For the text-containing cell, return its midpoint in (X, Y) coordinate format. 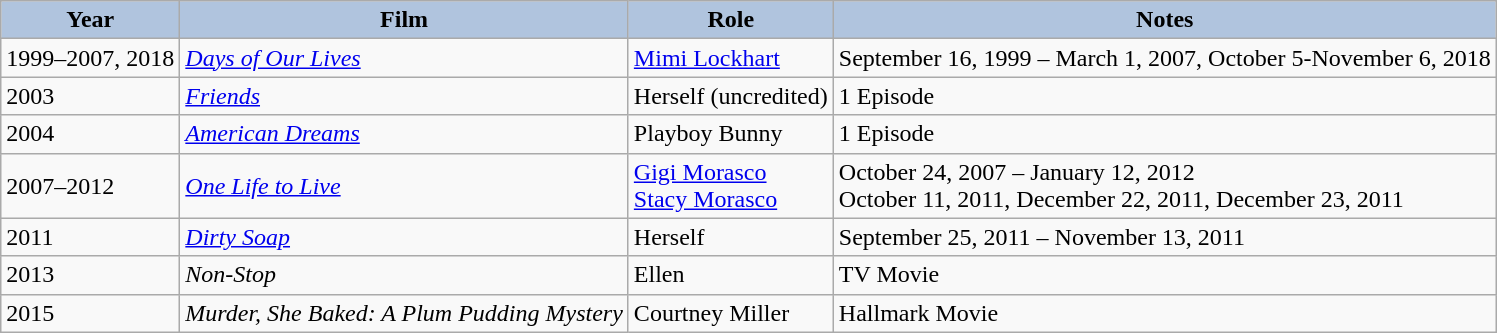
Mimi Lockhart (730, 58)
Film (404, 20)
Dirty Soap (404, 237)
Courtney Miller (730, 313)
American Dreams (404, 134)
One Life to Live (404, 186)
Days of Our Lives (404, 58)
September 16, 1999 – March 1, 2007, October 5-November 6, 2018 (1164, 58)
September 25, 2011 – November 13, 2011 (1164, 237)
Role (730, 20)
Year (90, 20)
Herself (730, 237)
2015 (90, 313)
2013 (90, 275)
Hallmark Movie (1164, 313)
1999–2007, 2018 (90, 58)
TV Movie (1164, 275)
Non-Stop (404, 275)
Playboy Bunny (730, 134)
2004 (90, 134)
Friends (404, 96)
Gigi MorascoStacy Morasco (730, 186)
Ellen (730, 275)
Notes (1164, 20)
2003 (90, 96)
October 24, 2007 – January 12, 2012October 11, 2011, December 22, 2011, December 23, 2011 (1164, 186)
Murder, She Baked: A Plum Pudding Mystery (404, 313)
2007–2012 (90, 186)
2011 (90, 237)
Herself (uncredited) (730, 96)
